From the cell containing the given text, extract its center point as [x, y] coordinate. 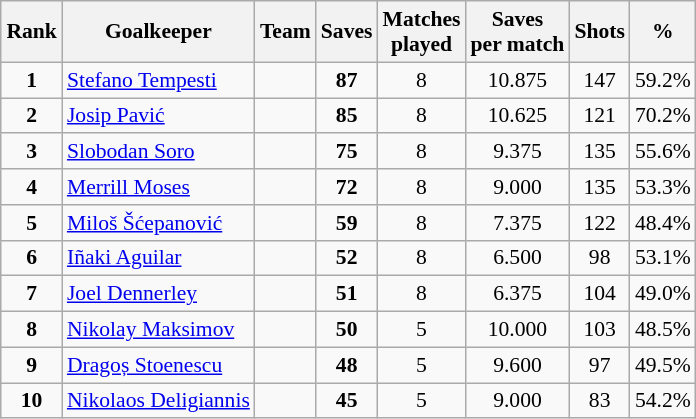
9.600 [518, 365]
75 [347, 152]
Team [286, 32]
49.5% [663, 365]
53.1% [663, 258]
6.500 [518, 258]
6.375 [518, 294]
Iñaki Aguilar [158, 258]
121 [600, 116]
9 [32, 365]
45 [347, 401]
72 [347, 187]
10 [32, 401]
Shots [600, 32]
48.5% [663, 330]
50 [347, 330]
Matchesplayed [421, 32]
48 [347, 365]
Miloš Šćepanović [158, 223]
59 [347, 223]
48.4% [663, 223]
Nikolay Maksimov [158, 330]
122 [600, 223]
Stefano Tempesti [158, 80]
9.375 [518, 152]
103 [600, 330]
147 [600, 80]
Merrill Moses [158, 187]
10.000 [518, 330]
6 [32, 258]
3 [32, 152]
7.375 [518, 223]
59.2% [663, 80]
2 [32, 116]
83 [600, 401]
97 [600, 365]
Goalkeeper [158, 32]
% [663, 32]
Rank [32, 32]
53.3% [663, 187]
51 [347, 294]
85 [347, 116]
49.0% [663, 294]
7 [32, 294]
54.2% [663, 401]
Nikolaos Deligiannis [158, 401]
Slobodan Soro [158, 152]
4 [32, 187]
10.625 [518, 116]
87 [347, 80]
55.6% [663, 152]
Saves [347, 32]
52 [347, 258]
Dragoș Stoenescu [158, 365]
104 [600, 294]
Joel Dennerley [158, 294]
Josip Pavić [158, 116]
70.2% [663, 116]
98 [600, 258]
10.875 [518, 80]
Savesper match [518, 32]
1 [32, 80]
